From the cell containing the given text, extract its center point as [X, Y] coordinate. 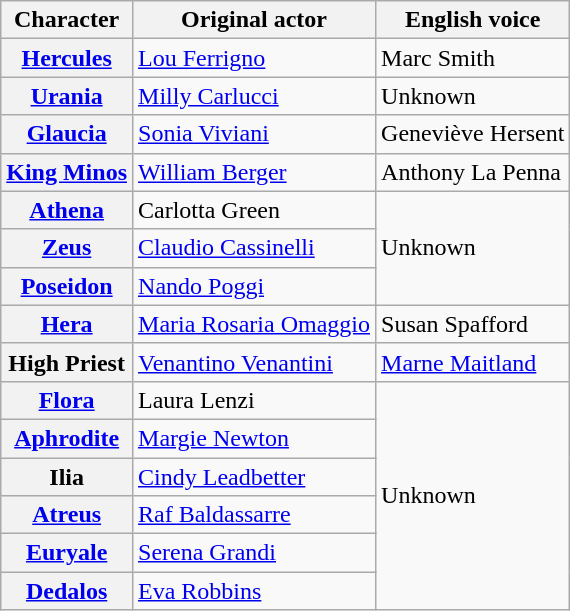
Milly Carlucci [254, 96]
Geneviève Hersent [473, 134]
Serena Grandi [254, 553]
Glaucia [67, 134]
Poseidon [67, 286]
Ilia [67, 477]
Character [67, 20]
Atreus [67, 515]
Maria Rosaria Omaggio [254, 324]
Lou Ferrigno [254, 58]
Hera [67, 324]
Aphrodite [67, 438]
Dedalos [67, 591]
English voice [473, 20]
Marne Maitland [473, 362]
Athena [67, 210]
Anthony La Penna [473, 172]
Susan Spafford [473, 324]
Nando Poggi [254, 286]
Urania [67, 96]
Hercules [67, 58]
Carlotta Green [254, 210]
Sonia Viviani [254, 134]
Original actor [254, 20]
Claudio Cassinelli [254, 248]
Cindy Leadbetter [254, 477]
Zeus [67, 248]
King Minos [67, 172]
High Priest [67, 362]
Margie Newton [254, 438]
Raf Baldassarre [254, 515]
Flora [67, 400]
Venantino Venantini [254, 362]
Euryale [67, 553]
Marc Smith [473, 58]
William Berger [254, 172]
Laura Lenzi [254, 400]
Eva Robbins [254, 591]
